Locate the cell with the specified text and output its [x, y] center coordinate. 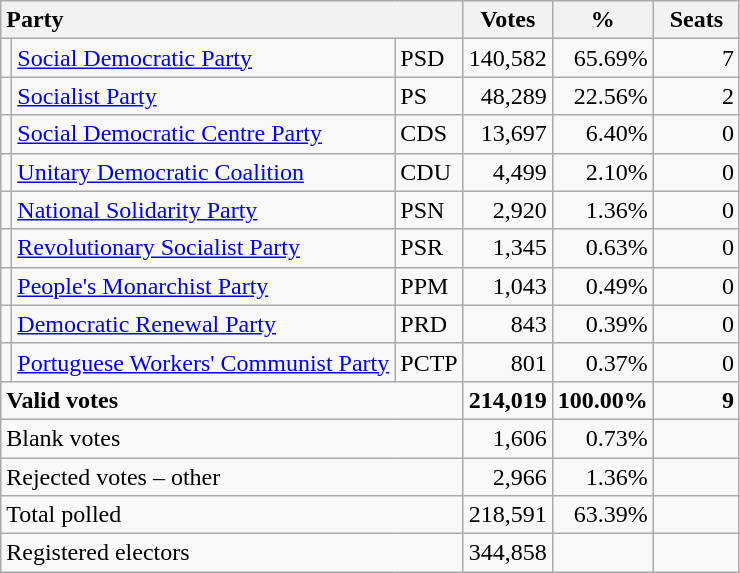
0.73% [602, 438]
Rejected votes – other [232, 477]
1,606 [508, 438]
% [602, 20]
218,591 [508, 515]
6.40% [602, 134]
843 [508, 324]
PSR [429, 248]
2 [696, 96]
1,345 [508, 248]
9 [696, 400]
13,697 [508, 134]
801 [508, 362]
PCTP [429, 362]
0.39% [602, 324]
Socialist Party [204, 96]
4,499 [508, 172]
Social Democratic Centre Party [204, 134]
PSD [429, 58]
Blank votes [232, 438]
0.37% [602, 362]
Democratic Renewal Party [204, 324]
63.39% [602, 515]
1,043 [508, 286]
Valid votes [232, 400]
2,920 [508, 210]
Total polled [232, 515]
2,966 [508, 477]
PPM [429, 286]
Revolutionary Socialist Party [204, 248]
People's Monarchist Party [204, 286]
22.56% [602, 96]
CDU [429, 172]
140,582 [508, 58]
100.00% [602, 400]
48,289 [508, 96]
PS [429, 96]
2.10% [602, 172]
344,858 [508, 553]
National Solidarity Party [204, 210]
PRD [429, 324]
Party [232, 20]
Social Democratic Party [204, 58]
Votes [508, 20]
214,019 [508, 400]
7 [696, 58]
Registered electors [232, 553]
0.49% [602, 286]
PSN [429, 210]
CDS [429, 134]
Seats [696, 20]
Unitary Democratic Coalition [204, 172]
Portuguese Workers' Communist Party [204, 362]
0.63% [602, 248]
65.69% [602, 58]
